Find where the given text appears and provide that cell's center as [x, y] coordinate. 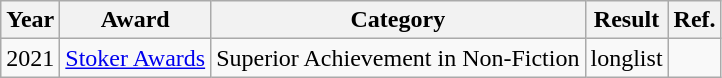
longlist [626, 58]
Award [136, 20]
Category [398, 20]
Year [30, 20]
Result [626, 20]
Ref. [694, 20]
Stoker Awards [136, 58]
2021 [30, 58]
Superior Achievement in Non-Fiction [398, 58]
